Scan for the cell matching the given text and deliver its [x, y] coordinate at center. 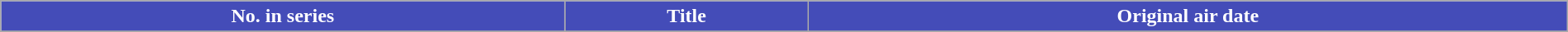
No. in series [283, 16]
Original air date [1188, 16]
Title [686, 16]
